For the text-containing cell, return its midpoint in (X, Y) coordinate format. 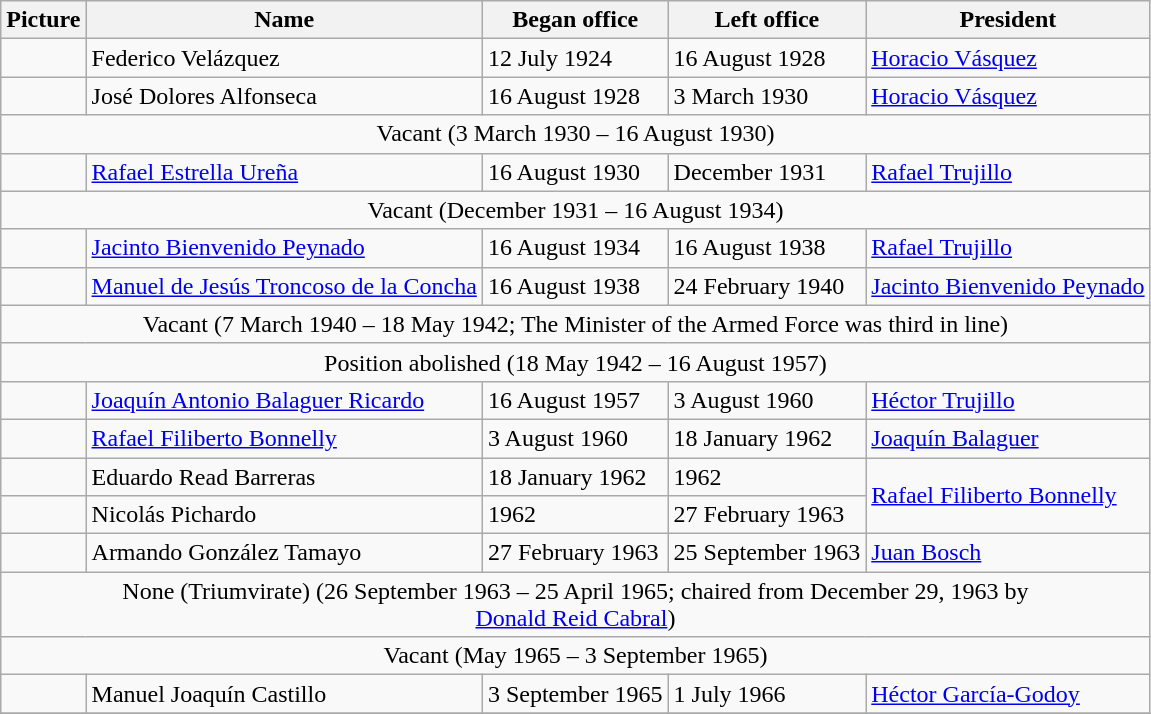
Joaquín Antonio Balaguer Ricardo (284, 400)
3 September 1965 (575, 694)
24 February 1940 (767, 286)
José Dolores Alfonseca (284, 96)
Juan Bosch (1008, 553)
None (Triumvirate) (26 September 1963 – 25 April 1965; chaired from December 29, 1963 by Donald Reid Cabral) (576, 604)
Vacant (May 1965 – 3 September 1965) (576, 656)
Left office (767, 20)
Héctor Trujillo (1008, 400)
Name (284, 20)
16 August 1934 (575, 248)
Federico Velázquez (284, 58)
16 August 1957 (575, 400)
Joaquín Balaguer (1008, 438)
Position abolished (18 May 1942 – 16 August 1957) (576, 362)
Armando González Tamayo (284, 553)
16 August 1930 (575, 172)
Picture (44, 20)
3 March 1930 (767, 96)
Vacant (3 March 1930 – 16 August 1930) (576, 134)
Eduardo Read Barreras (284, 477)
Vacant (7 March 1940 – 18 May 1942; The Minister of the Armed Force was third in line) (576, 324)
Manuel Joaquín Castillo (284, 694)
1 July 1966 (767, 694)
12 July 1924 (575, 58)
Manuel de Jesús Troncoso de la Concha (284, 286)
December 1931 (767, 172)
Began office (575, 20)
Vacant (December 1931 – 16 August 1934) (576, 210)
President (1008, 20)
Héctor García-Godoy (1008, 694)
Rafael Estrella Ureña (284, 172)
Nicolás Pichardo (284, 515)
25 September 1963 (767, 553)
